Detect which cell encompasses the target text, then output its (x, y) center coordinate. 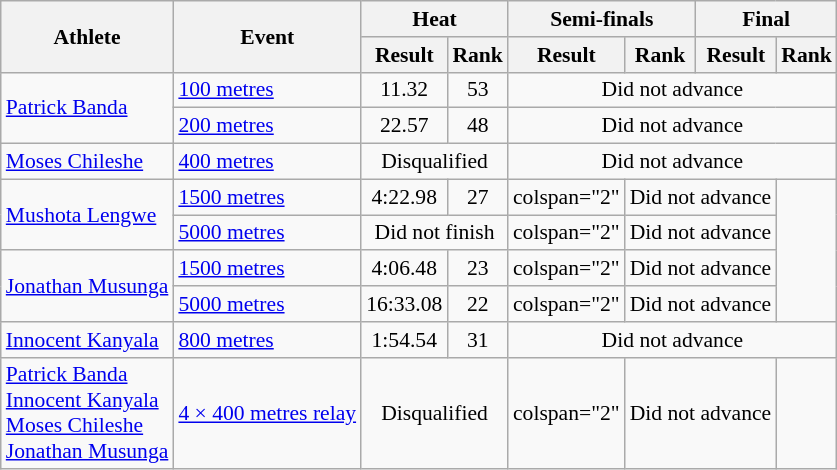
22.57 (404, 126)
1:54.54 (404, 340)
Heat (434, 19)
Jonathan Musunga (88, 286)
27 (478, 197)
Patrick BandaInnocent KanyalaMoses ChilesheJonathan Musunga (88, 413)
Final (766, 19)
11.32 (404, 90)
Athlete (88, 36)
4:22.98 (404, 197)
Did not finish (434, 233)
Innocent Kanyala (88, 340)
16:33.08 (404, 304)
4 × 400 metres relay (267, 413)
22 (478, 304)
800 metres (267, 340)
4:06.48 (404, 269)
31 (478, 340)
Moses Chileshe (88, 162)
48 (478, 126)
Semi-finals (602, 19)
23 (478, 269)
Mushota Lengwe (88, 214)
200 metres (267, 126)
100 metres (267, 90)
Patrick Banda (88, 108)
Event (267, 36)
400 metres (267, 162)
53 (478, 90)
